Detect which cell encompasses the target text, then output its (X, Y) center coordinate. 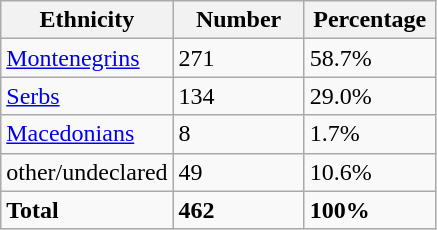
Total (87, 210)
8 (238, 134)
Ethnicity (87, 20)
134 (238, 96)
49 (238, 172)
Percentage (370, 20)
462 (238, 210)
100% (370, 210)
Montenegrins (87, 58)
271 (238, 58)
Number (238, 20)
1.7% (370, 134)
58.7% (370, 58)
10.6% (370, 172)
29.0% (370, 96)
Macedonians (87, 134)
Serbs (87, 96)
other/undeclared (87, 172)
